Detect which cell encompasses the target text, then output its [X, Y] center coordinate. 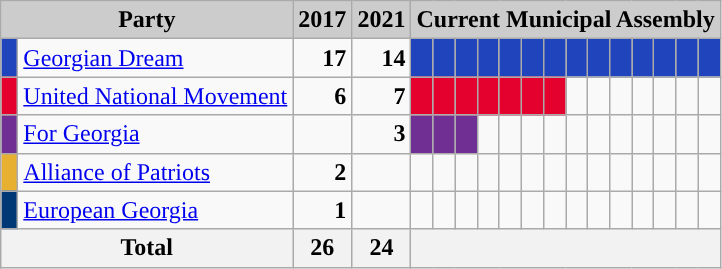
26 [322, 248]
24 [382, 248]
6 [322, 96]
2021 [382, 20]
Alliance of Patriots [156, 172]
3 [382, 134]
Total [147, 248]
Party [147, 20]
7 [382, 96]
Current Municipal Assembly [566, 20]
2 [322, 172]
European Georgia [156, 210]
2017 [322, 20]
1 [322, 210]
United National Movement [156, 96]
For Georgia [156, 134]
14 [382, 58]
Georgian Dream [156, 58]
17 [322, 58]
